Return (X, Y) of the center of cell containing provided text 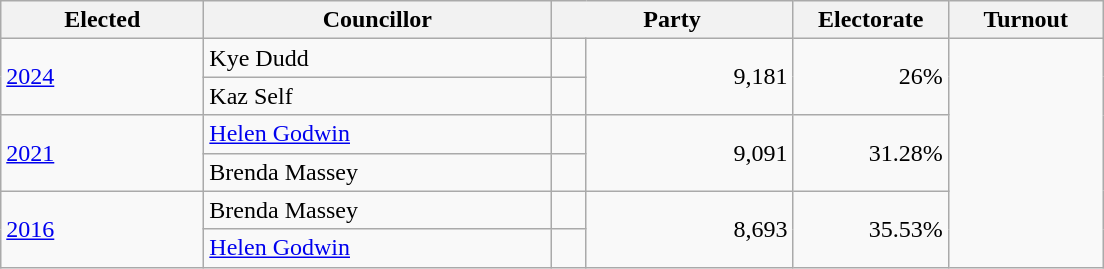
Councillor (378, 20)
9,181 (690, 77)
Turnout (1026, 20)
Party (672, 20)
31.28% (870, 153)
26% (870, 77)
Elected (102, 20)
8,693 (690, 229)
2024 (102, 77)
9,091 (690, 153)
2021 (102, 153)
Kye Dudd (378, 58)
2016 (102, 229)
Kaz Self (378, 96)
Electorate (870, 20)
35.53% (870, 229)
